Pinpoint the cell where the given text exists, returning its (X, Y) midpoint coordinate. 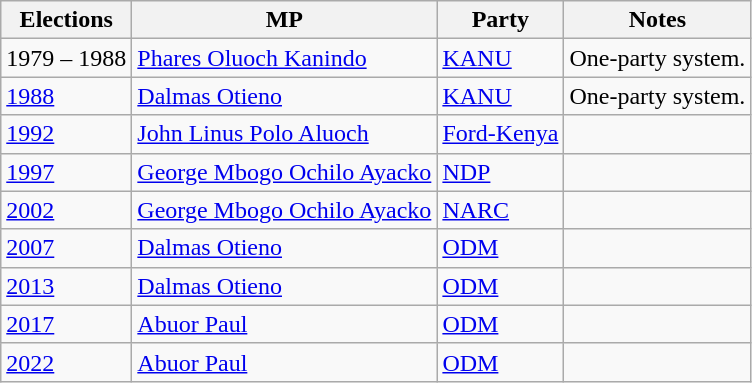
NDP (500, 172)
2002 (66, 210)
2022 (66, 362)
Ford-Kenya (500, 134)
1988 (66, 96)
NARC (500, 210)
2007 (66, 248)
2013 (66, 286)
Phares Oluoch Kanindo (284, 58)
Elections (66, 20)
1997 (66, 172)
MP (284, 20)
Party (500, 20)
2017 (66, 324)
Notes (658, 20)
1979 – 1988 (66, 58)
John Linus Polo Aluoch (284, 134)
1992 (66, 134)
